Provide the (x, y) coordinate of the cell's center where the given text is located.  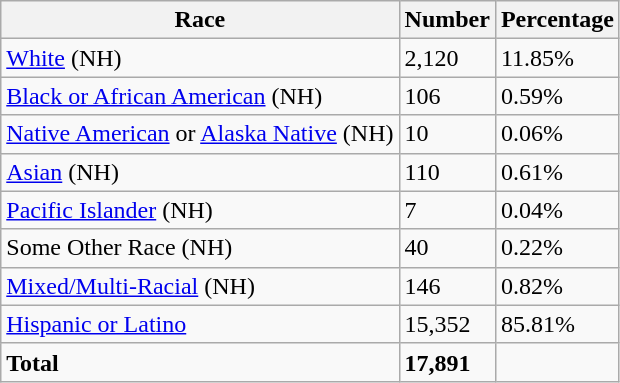
Mixed/Multi-Racial (NH) (200, 286)
Number (447, 20)
17,891 (447, 362)
10 (447, 134)
Total (200, 362)
Hispanic or Latino (200, 324)
Pacific Islander (NH) (200, 210)
40 (447, 248)
Race (200, 20)
Asian (NH) (200, 172)
15,352 (447, 324)
146 (447, 286)
0.04% (557, 210)
85.81% (557, 324)
110 (447, 172)
0.22% (557, 248)
Percentage (557, 20)
Black or African American (NH) (200, 96)
7 (447, 210)
White (NH) (200, 58)
Some Other Race (NH) (200, 248)
106 (447, 96)
Native American or Alaska Native (NH) (200, 134)
11.85% (557, 58)
2,120 (447, 58)
0.61% (557, 172)
0.59% (557, 96)
0.82% (557, 286)
0.06% (557, 134)
